Locate the cell with the specified text and output its (X, Y) center coordinate. 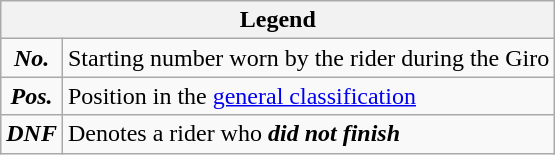
No. (32, 58)
Denotes a rider who did not finish (308, 134)
DNF (32, 134)
Starting number worn by the rider during the Giro (308, 58)
Position in the general classification (308, 96)
Pos. (32, 96)
Legend (278, 20)
